Return (x, y) of the center of cell containing provided text 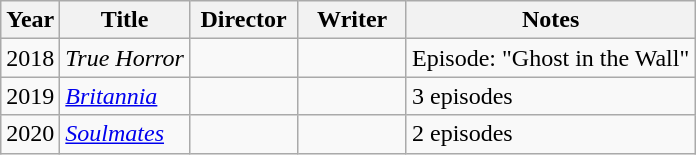
Soulmates (125, 134)
True Horror (125, 58)
2020 (30, 134)
Year (30, 20)
2 episodes (550, 134)
2018 (30, 58)
Episode: "Ghost in the Wall" (550, 58)
Writer (352, 20)
Title (125, 20)
2019 (30, 96)
Notes (550, 20)
3 episodes (550, 96)
Director (244, 20)
Britannia (125, 96)
